Search for the cell housing the specified text and yield its (X, Y) center coordinate. 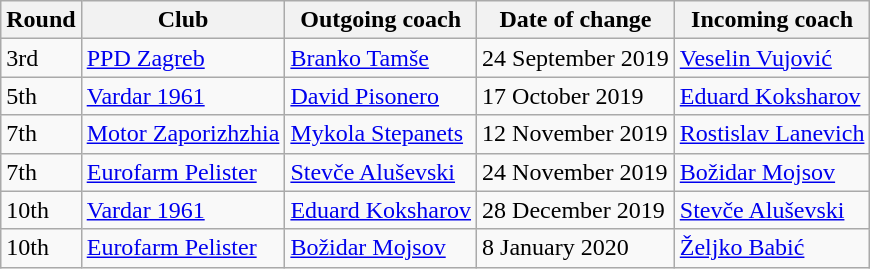
Veselin Vujović (772, 58)
28 December 2019 (576, 210)
5th (41, 96)
David Pisonero (381, 96)
Motor Zaporizhzhia (183, 134)
Date of change (576, 20)
17 October 2019 (576, 96)
Club (183, 20)
Outgoing coach (381, 20)
24 September 2019 (576, 58)
3rd (41, 58)
Incoming coach (772, 20)
8 January 2020 (576, 248)
PPD Zagreb (183, 58)
Mykola Stepanets (381, 134)
Branko Tamše (381, 58)
12 November 2019 (576, 134)
Round (41, 20)
Rostislav Lanevich (772, 134)
Željko Babić (772, 248)
24 November 2019 (576, 172)
